Detect which cell encompasses the target text, then output its (X, Y) center coordinate. 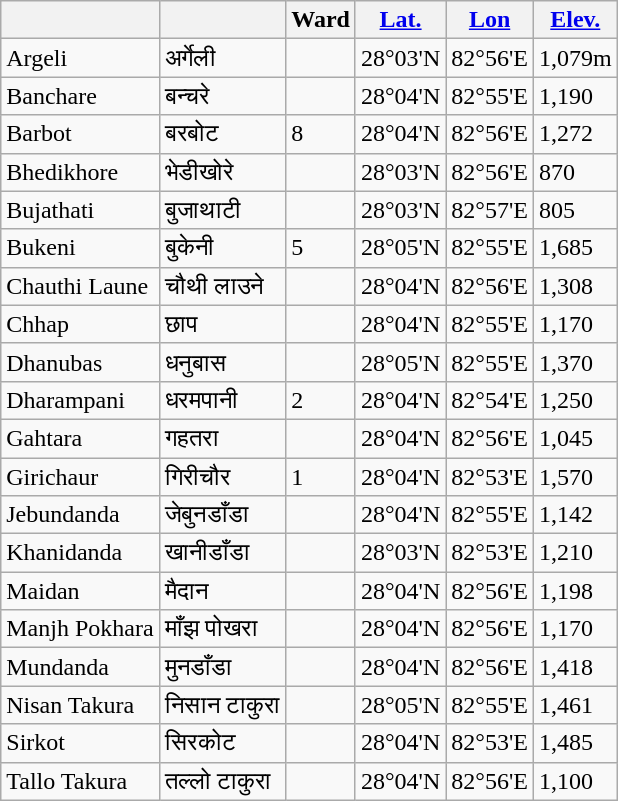
खानीडाँडा (222, 553)
गहतरा (222, 438)
1,250 (575, 400)
Elev. (575, 20)
Argeli (80, 58)
Sirkot (80, 743)
1,198 (575, 591)
1,461 (575, 705)
छाप (222, 324)
बुजाथाटी (222, 210)
गिरीचौर (222, 477)
805 (575, 210)
Dhanubas (80, 362)
Dharampani (80, 400)
Chauthi Laune (80, 286)
82°54'E (490, 400)
Mundanda (80, 667)
2 (321, 400)
Jebundanda (80, 515)
1,045 (575, 438)
चौथी लाउने (222, 286)
Bhedikhore (80, 172)
धरमपानी (222, 400)
1,370 (575, 362)
बन्चरे (222, 96)
सिरकोट (222, 743)
Bujathati (80, 210)
Girichaur (80, 477)
Bukeni (80, 248)
1,570 (575, 477)
1,418 (575, 667)
Tallo Takura (80, 781)
1,190 (575, 96)
निसान टाकुरा (222, 705)
8 (321, 134)
1,685 (575, 248)
1,210 (575, 553)
1,485 (575, 743)
मैदान (222, 591)
1,308 (575, 286)
भेडीखोरे (222, 172)
Manjh Pokhara (80, 629)
82°57'E (490, 210)
1,100 (575, 781)
Maidan (80, 591)
1,272 (575, 134)
बरबोट (222, 134)
1 (321, 477)
धनुबास (222, 362)
Nisan Takura (80, 705)
Ward (321, 20)
Lon (490, 20)
जेबुनडाँडा (222, 515)
माँझ पोखरा (222, 629)
Gahtara (80, 438)
Lat. (400, 20)
बुकेनी (222, 248)
1,142 (575, 515)
Khanidanda (80, 553)
तल्लो टाकुरा (222, 781)
मुनडाँडा (222, 667)
Banchare (80, 96)
1,079m (575, 58)
870 (575, 172)
Barbot (80, 134)
अर्गेली (222, 58)
Chhap (80, 324)
5 (321, 248)
